Detect which cell encompasses the target text, then output its (x, y) center coordinate. 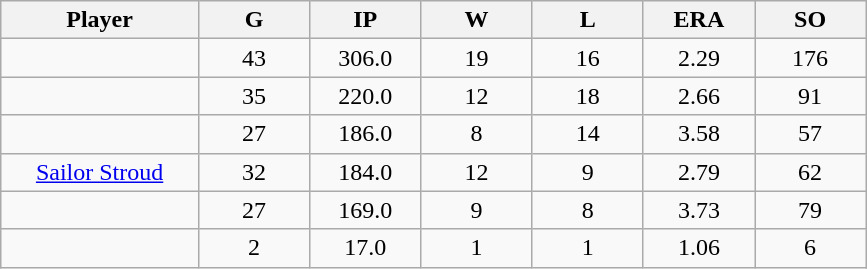
SO (810, 20)
14 (588, 134)
G (254, 20)
169.0 (366, 210)
184.0 (366, 172)
3.73 (698, 210)
17.0 (366, 248)
Player (100, 20)
186.0 (366, 134)
2.79 (698, 172)
16 (588, 58)
57 (810, 134)
2.29 (698, 58)
2.66 (698, 96)
43 (254, 58)
62 (810, 172)
ERA (698, 20)
306.0 (366, 58)
W (476, 20)
L (588, 20)
79 (810, 210)
176 (810, 58)
6 (810, 248)
2 (254, 248)
91 (810, 96)
19 (476, 58)
18 (588, 96)
3.58 (698, 134)
1.06 (698, 248)
IP (366, 20)
35 (254, 96)
32 (254, 172)
220.0 (366, 96)
Sailor Stroud (100, 172)
